Extract the [X, Y] coordinate from the center of the cell holding the provided text.  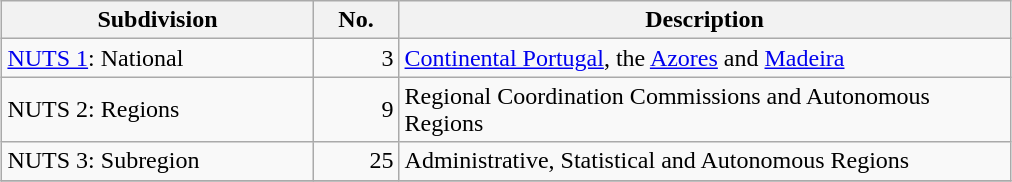
Description [704, 20]
25 [356, 161]
Administrative, Statistical and Autonomous Regions [704, 161]
NUTS 2: Regions [158, 110]
NUTS 1: National [158, 58]
No. [356, 20]
Continental Portugal, the Azores and Madeira [704, 58]
Regional Coordination Commissions and Autonomous Regions [704, 110]
9 [356, 110]
NUTS 3: Subregion [158, 161]
3 [356, 58]
Subdivision [158, 20]
